Scan for the cell matching the given text and deliver its (X, Y) coordinate at center. 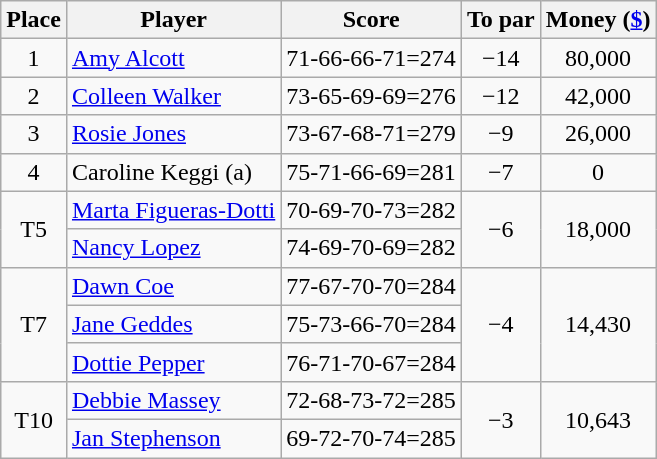
26,000 (598, 134)
75-73-66-70=284 (372, 324)
Debbie Massey (173, 400)
10,643 (598, 419)
0 (598, 172)
Nancy Lopez (173, 248)
Amy Alcott (173, 58)
76-71-70-67=284 (372, 362)
80,000 (598, 58)
T7 (34, 324)
77-67-70-70=284 (372, 286)
70-69-70-73=282 (372, 210)
42,000 (598, 96)
Marta Figueras-Dotti (173, 210)
72-68-73-72=285 (372, 400)
Place (34, 20)
3 (34, 134)
−6 (500, 229)
73-65-69-69=276 (372, 96)
Score (372, 20)
−9 (500, 134)
Colleen Walker (173, 96)
−3 (500, 419)
71-66-66-71=274 (372, 58)
69-72-70-74=285 (372, 438)
−12 (500, 96)
Money ($) (598, 20)
75-71-66-69=281 (372, 172)
T10 (34, 419)
14,430 (598, 324)
−4 (500, 324)
73-67-68-71=279 (372, 134)
Jan Stephenson (173, 438)
Dawn Coe (173, 286)
Rosie Jones (173, 134)
Jane Geddes (173, 324)
To par (500, 20)
Dottie Pepper (173, 362)
4 (34, 172)
2 (34, 96)
−14 (500, 58)
74-69-70-69=282 (372, 248)
18,000 (598, 229)
1 (34, 58)
−7 (500, 172)
Caroline Keggi (a) (173, 172)
T5 (34, 229)
Player (173, 20)
